Provide the (x, y) coordinate of the cell's center where the given text is located.  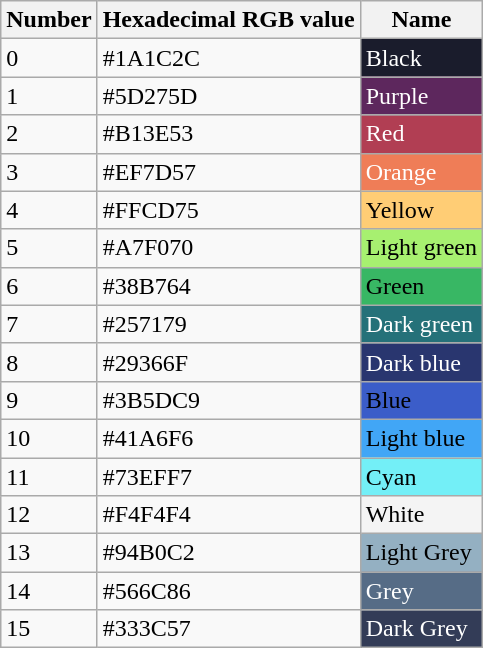
3 (49, 172)
0 (49, 58)
Name (421, 20)
11 (49, 477)
White (421, 515)
Yellow (421, 210)
#566C86 (228, 591)
1 (49, 96)
8 (49, 362)
Dark green (421, 324)
Purple (421, 96)
#1A1C2C (228, 58)
Black (421, 58)
#A7F070 (228, 248)
6 (49, 286)
#3B5DC9 (228, 400)
#EF7D57 (228, 172)
#94B0C2 (228, 553)
Orange (421, 172)
Light blue (421, 438)
7 (49, 324)
5 (49, 248)
Number (49, 20)
#73EFF7 (228, 477)
9 (49, 400)
Light Grey (421, 553)
#333C57 (228, 629)
#29366F (228, 362)
Red (421, 134)
#257179 (228, 324)
Cyan (421, 477)
Hexadecimal RGB value (228, 20)
#B13E53 (228, 134)
#F4F4F4 (228, 515)
10 (49, 438)
Blue (421, 400)
14 (49, 591)
#38B764 (228, 286)
4 (49, 210)
13 (49, 553)
Grey (421, 591)
Dark blue (421, 362)
15 (49, 629)
Green (421, 286)
2 (49, 134)
Dark Grey (421, 629)
12 (49, 515)
#5D275D (228, 96)
Light green (421, 248)
#FFCD75 (228, 210)
#41A6F6 (228, 438)
